Return the [X, Y] coordinate for the center point of the cell that contains the specified text.  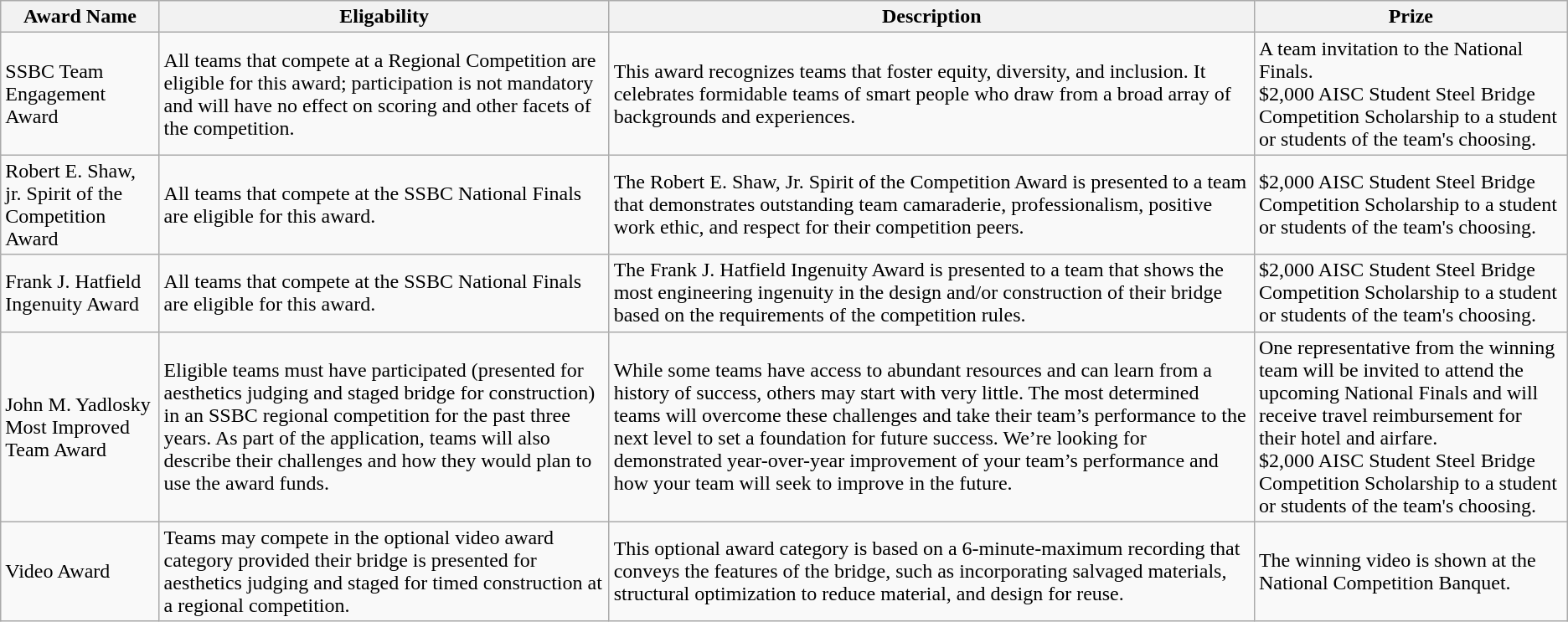
John M. Yadlosky Most Improved Team Award [80, 427]
Robert E. Shaw, jr. Spirit of the Competition Award [80, 204]
The winning video is shown at the National Competition Banquet. [1411, 571]
A team invitation to the National Finals.$2,000 AISC Student Steel Bridge Competition Scholarship to a student or students of the team's choosing. [1411, 94]
Eligability [384, 17]
Video Award [80, 571]
Prize [1411, 17]
Award Name [80, 17]
SSBC Team Engagement Award [80, 94]
Frank J. Hatfield Ingenuity Award [80, 293]
Description [931, 17]
